Return the (x, y) coordinate for the center point of the cell that contains the specified text.  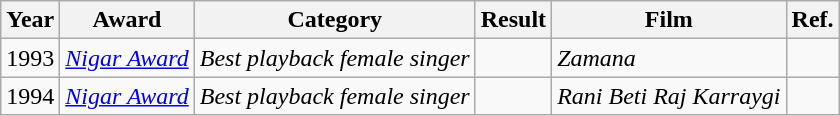
Zamana (669, 58)
1993 (30, 58)
Year (30, 20)
1994 (30, 96)
Result (513, 20)
Ref. (812, 20)
Award (127, 20)
Film (669, 20)
Category (334, 20)
Rani Beti Raj Karraygi (669, 96)
